Detect which cell encompasses the target text, then output its (X, Y) center coordinate. 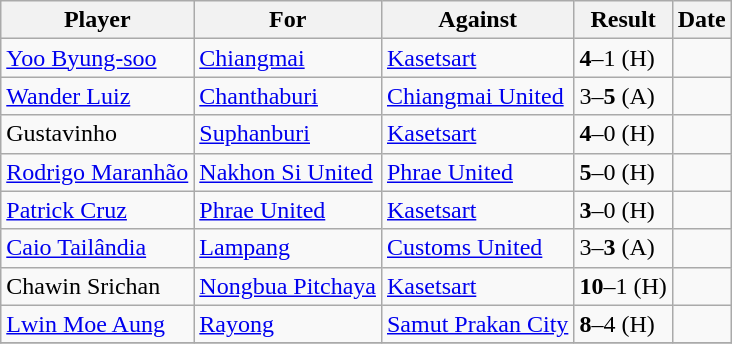
Date (702, 20)
Rodrigo Maranhão (98, 172)
Player (98, 20)
Against (477, 20)
10–1 (H) (623, 286)
Customs United (477, 248)
Rayong (288, 324)
Wander Luiz (98, 96)
Lwin Moe Aung (98, 324)
Samut Prakan City (477, 324)
Nakhon Si United (288, 172)
8–4 (H) (623, 324)
3–3 (A) (623, 248)
For (288, 20)
Chawin Srichan (98, 286)
Lampang (288, 248)
Patrick Cruz (98, 210)
4–0 (H) (623, 134)
Result (623, 20)
Nongbua Pitchaya (288, 286)
3–0 (H) (623, 210)
3–5 (A) (623, 96)
Chiangmai (288, 58)
Gustavinho (98, 134)
Suphanburi (288, 134)
Chiangmai United (477, 96)
4–1 (H) (623, 58)
Chanthaburi (288, 96)
Yoo Byung-soo (98, 58)
5–0 (H) (623, 172)
Caio Tailândia (98, 248)
